For the text-containing cell, return its midpoint in [x, y] coordinate format. 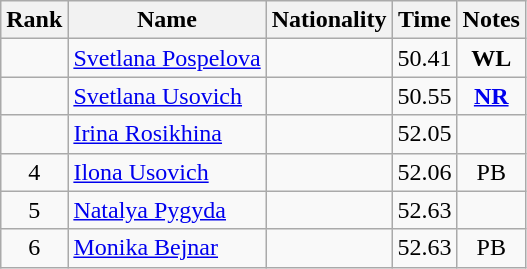
6 [34, 248]
Rank [34, 20]
4 [34, 172]
Time [424, 20]
NR [491, 96]
Irina Rosikhina [167, 134]
Monika Bejnar [167, 248]
50.55 [424, 96]
Svetlana Pospelova [167, 58]
Name [167, 20]
52.06 [424, 172]
Ilona Usovich [167, 172]
Nationality [329, 20]
Notes [491, 20]
Svetlana Usovich [167, 96]
Natalya Pygyda [167, 210]
5 [34, 210]
WL [491, 58]
50.41 [424, 58]
52.05 [424, 134]
